Search for the cell housing the specified text and yield its (x, y) center coordinate. 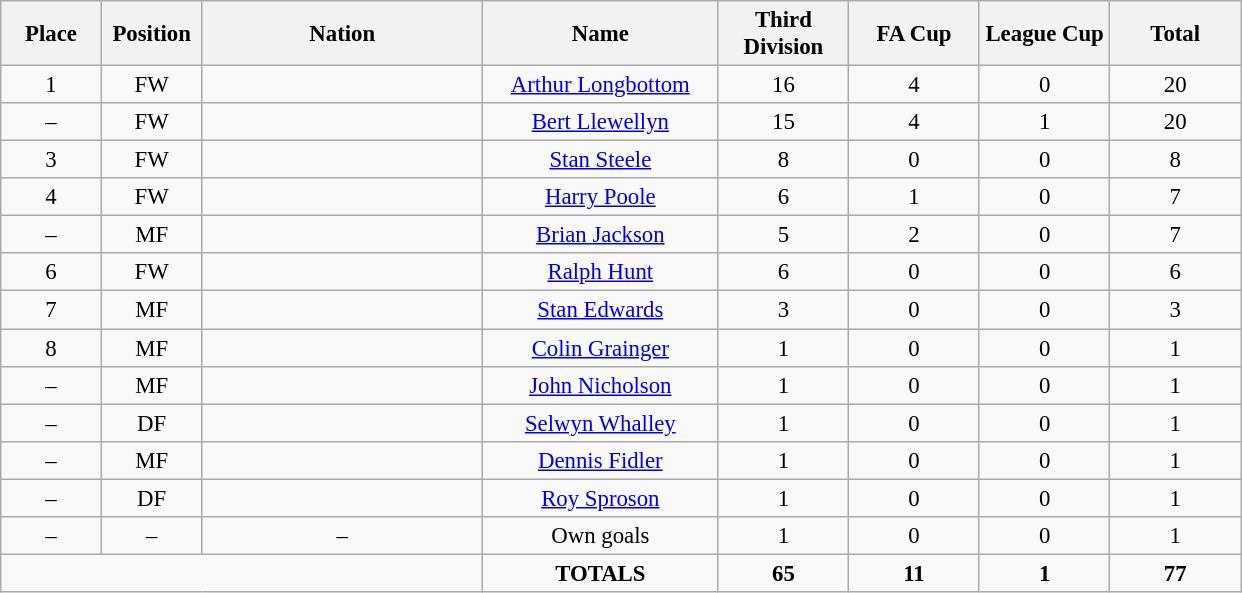
Stan Edwards (601, 310)
Bert Llewellyn (601, 122)
11 (914, 573)
Total (1176, 34)
15 (784, 122)
Position (152, 34)
16 (784, 85)
77 (1176, 573)
Third Division (784, 34)
Own goals (601, 536)
League Cup (1044, 34)
Name (601, 34)
5 (784, 235)
Ralph Hunt (601, 273)
Selwyn Whalley (601, 423)
John Nicholson (601, 385)
Arthur Longbottom (601, 85)
Place (52, 34)
65 (784, 573)
Colin Grainger (601, 348)
Dennis Fidler (601, 460)
TOTALS (601, 573)
Roy Sproson (601, 498)
Brian Jackson (601, 235)
Stan Steele (601, 160)
FA Cup (914, 34)
Nation (342, 34)
Harry Poole (601, 197)
2 (914, 235)
